Determine the (X, Y) coordinate at the center of the cell enclosing the given text.  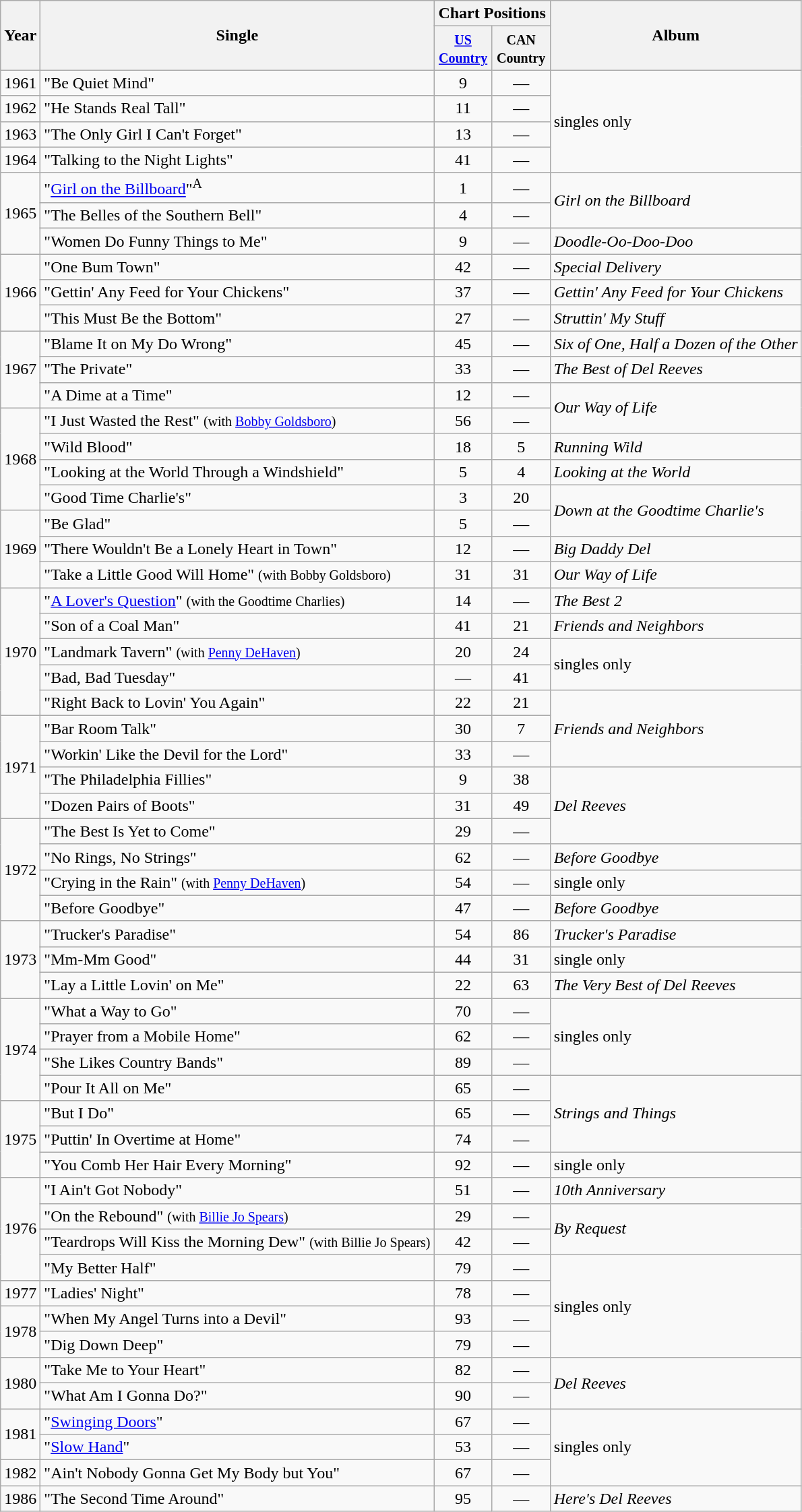
1975 (20, 1139)
"Crying in the Rain" (with Penny DeHaven) (237, 882)
"Talking to the Night Lights" (237, 160)
"Bad, Bad Tuesday" (237, 677)
1973 (20, 959)
"Workin' Like the Devil for the Lord" (237, 754)
1970 (20, 652)
1972 (20, 870)
44 (463, 959)
10th Anniversary (675, 1190)
18 (463, 446)
"But I Do" (237, 1114)
1964 (20, 160)
"The Second Time Around" (237, 1499)
95 (463, 1499)
1976 (20, 1229)
13 (463, 134)
"Be Quiet Mind" (237, 83)
7 (521, 729)
"The Only Girl I Can't Forget" (237, 134)
Here's Del Reeves (675, 1499)
Down at the Goodtime Charlie's (675, 510)
The Best 2 (675, 601)
"She Likes Country Bands" (237, 1062)
Struttin' My Stuff (675, 318)
1968 (20, 459)
"Swinging Doors" (237, 1422)
93 (463, 1319)
"The Private" (237, 369)
"The Belles of the Southern Bell" (237, 216)
86 (521, 934)
Trucker's Paradise (675, 934)
"Bar Room Talk" (237, 729)
"Dozen Pairs of Boots" (237, 806)
"On the Rebound" (with Billie Jo Spears) (237, 1216)
1986 (20, 1499)
51 (463, 1190)
1978 (20, 1331)
"What Am I Gonna Do?" (237, 1396)
"Looking at the World Through a Windshield" (237, 472)
"Right Back to Lovin' You Again" (237, 703)
"Trucker's Paradise" (237, 934)
1963 (20, 134)
92 (463, 1165)
"This Must Be the Bottom" (237, 318)
Strings and Things (675, 1114)
"When My Angel Turns into a Devil" (237, 1319)
Running Wild (675, 446)
90 (463, 1396)
"Pour It All on Me" (237, 1088)
"A Lover's Question" (with the Goodtime Charlies) (237, 601)
47 (463, 908)
"Girl on the Billboard"A (237, 187)
By Request (675, 1229)
24 (521, 652)
11 (463, 109)
Album (675, 35)
"Mm-Mm Good" (237, 959)
1980 (20, 1383)
1982 (20, 1473)
"Landmark Tavern" (with Penny DeHaven) (237, 652)
The Very Best of Del Reeves (675, 986)
"What a Way to Go" (237, 1011)
38 (521, 780)
1977 (20, 1293)
"Teardrops Will Kiss the Morning Dew" (with Billie Jo Spears) (237, 1242)
CAN Country (521, 49)
"You Comb Her Hair Every Morning" (237, 1165)
1 (463, 187)
Girl on the Billboard (675, 201)
Gettin' Any Feed for Your Chickens (675, 293)
Looking at the World (675, 472)
1974 (20, 1050)
"Slow Hand" (237, 1447)
"I Just Wasted the Rest" (with Bobby Goldsboro) (237, 421)
37 (463, 293)
"Before Goodbye" (237, 908)
Year (20, 35)
"There Wouldn't Be a Lonely Heart in Town" (237, 549)
"Puttin' In Overtime at Home" (237, 1139)
89 (463, 1062)
"Gettin' Any Feed for Your Chickens" (237, 293)
"Good Time Charlie's" (237, 497)
1962 (20, 109)
"He Stands Real Tall" (237, 109)
Single (237, 35)
1971 (20, 767)
US Country (463, 49)
49 (521, 806)
1961 (20, 83)
"Be Glad" (237, 523)
"Ladies' Night" (237, 1293)
"Ain't Nobody Gonna Get My Body but You" (237, 1473)
1981 (20, 1434)
"The Best Is Yet to Come" (237, 831)
1966 (20, 293)
"The Philadelphia Fillies" (237, 780)
27 (463, 318)
Six of One, Half a Dozen of the Other (675, 344)
30 (463, 729)
"My Better Half" (237, 1267)
Big Daddy Del (675, 549)
"I Ain't Got Nobody" (237, 1190)
Chart Positions (492, 13)
"One Bum Town" (237, 267)
74 (463, 1139)
"No Rings, No Strings" (237, 857)
70 (463, 1011)
"Son of a Coal Man" (237, 626)
"Lay a Little Lovin' on Me" (237, 986)
3 (463, 497)
"Take a Little Good Will Home" (with Bobby Goldsboro) (237, 575)
78 (463, 1293)
"Blame It on My Do Wrong" (237, 344)
1965 (20, 213)
"Prayer from a Mobile Home" (237, 1037)
82 (463, 1370)
14 (463, 601)
"Take Me to Your Heart" (237, 1370)
"A Dime at a Time" (237, 395)
45 (463, 344)
1969 (20, 549)
"Wild Blood" (237, 446)
Special Delivery (675, 267)
"Women Do Funny Things to Me" (237, 241)
56 (463, 421)
"Dig Down Deep" (237, 1344)
The Best of Del Reeves (675, 369)
53 (463, 1447)
Doodle-Oo-Doo-Doo (675, 241)
1967 (20, 369)
63 (521, 986)
